Locate the cell with the specified text and output its (x, y) center coordinate. 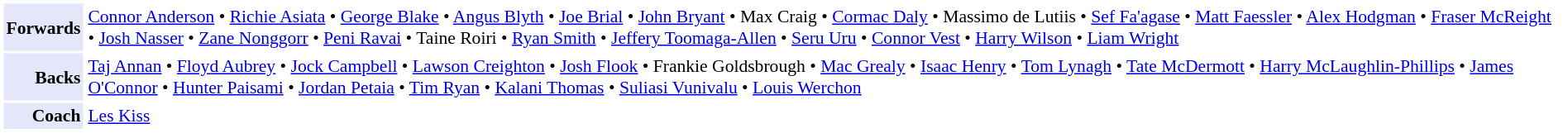
Les Kiss (825, 116)
Forwards (43, 26)
Backs (43, 76)
Coach (43, 116)
